Return the (X, Y) coordinate for the center point of the cell that contains the specified text.  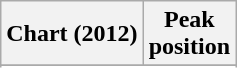
Peakposition (189, 34)
Chart (2012) (72, 34)
